Scan for the cell matching the given text and deliver its [X, Y] coordinate at center. 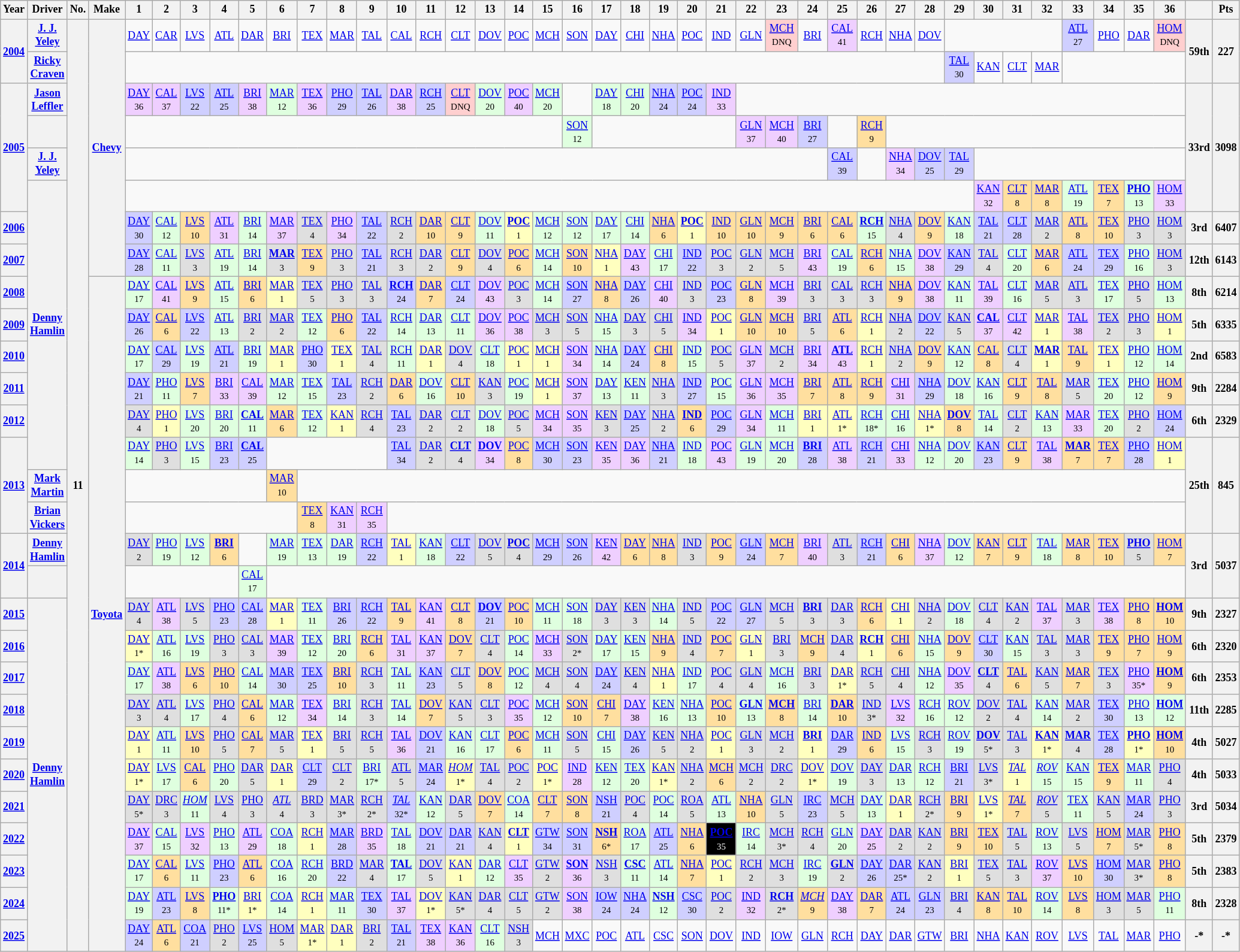
TEX36 [312, 99]
CLT1 [519, 839]
IND34 [692, 325]
IND5 [692, 614]
27 [901, 10]
IND27 [692, 389]
ROA17 [635, 839]
CLT24 [461, 292]
2023 [14, 871]
KAN7 [989, 550]
LVS20 [195, 421]
BRD3 [312, 807]
ATL27 [1078, 35]
LVS7 [195, 389]
CLT3 [490, 711]
26 [871, 10]
DAY1 [139, 743]
33 [1078, 10]
KAN14 [1047, 711]
POC22 [722, 614]
GLN8 [751, 292]
CLT17 [490, 743]
PHO34 [342, 228]
POC24 [692, 99]
TAL8 [1047, 389]
CHI15 [607, 743]
TAL5 [1017, 839]
2022 [14, 839]
ATL31 [224, 228]
CAL [402, 35]
TAL39 [989, 292]
2014 [14, 566]
24 [813, 10]
NHA21 [663, 454]
2009 [14, 325]
31 [1017, 10]
GLN34 [751, 421]
CAL29 [167, 357]
2019 [14, 743]
30 [989, 10]
SON2* [577, 646]
DAR38 [402, 99]
ROV13 [1047, 839]
GLN36 [751, 389]
2004 [14, 52]
2285 [1226, 711]
2021 [14, 807]
LVS9 [195, 292]
HOM11 [195, 807]
SON37 [577, 389]
MAR33 [1078, 421]
CHI [635, 35]
25 [842, 10]
POC1* [548, 775]
KAN32 [989, 196]
SON8 [577, 807]
CAR [167, 35]
DOV35 [959, 678]
12th [1199, 261]
HOM14 [1170, 357]
TAL7 [1017, 807]
TAL30 [959, 68]
NHA7 [692, 871]
CAL17 [253, 582]
KEN5 [663, 743]
16 [577, 10]
KEN35 [607, 454]
RCH35 [372, 518]
13 [490, 10]
SON38 [577, 903]
KAN41 [431, 614]
NHA10 [751, 807]
KAN8 [989, 903]
TAL34 [402, 454]
RCH16 [930, 711]
CSC30 [692, 903]
DAY2 [139, 550]
2008 [14, 292]
TAL26 [372, 99]
BRI10 [342, 678]
DAY6 [635, 550]
Toyota [107, 613]
DAY37 [139, 839]
CLT35 [519, 871]
TAL31 [402, 646]
MAR5* [1139, 839]
POC40 [519, 99]
SON27 [577, 292]
POC7 [722, 646]
Mark Martin [47, 485]
BRI23 [224, 454]
35 [1139, 10]
DAR21 [461, 839]
DAY21 [139, 389]
IND18 [692, 454]
LVS12 [195, 550]
DRC3 [167, 807]
MAR39 [282, 646]
MAR28 [342, 839]
DOV19 [842, 775]
KAN31 [342, 518]
CHI33 [901, 454]
Jason Leffler [47, 99]
GLN24 [751, 550]
TEX3 [1109, 678]
KAN4 [490, 839]
CAL8 [989, 357]
CLT28 [1017, 228]
59th [1199, 52]
DAR19 [342, 550]
KEN42 [607, 550]
DOV25 [930, 164]
MXC [577, 936]
NHA34 [901, 164]
KEN12 [607, 775]
CHI5 [663, 325]
DAR12 [490, 871]
DOV16 [431, 389]
CLT22 [461, 550]
DAR6 [402, 389]
2016 [14, 646]
BRD35 [372, 839]
GLN23 [930, 903]
10 [402, 10]
GTW [930, 936]
GLN19 [751, 454]
HOM12 [1170, 711]
ATL5 [402, 775]
22 [751, 10]
BRI7 [813, 389]
DAY43 [635, 261]
CLT7 [548, 807]
DAR25* [901, 871]
KEN15 [635, 646]
BRI4 [959, 903]
PHO19 [167, 550]
LVS6 [195, 678]
Ricky Craven [47, 68]
CAL25 [253, 454]
ATL29 [253, 839]
32 [1047, 10]
3 [195, 10]
6583 [1226, 357]
IND28 [577, 775]
BRI17* [372, 775]
KEN16 [663, 711]
CLTDNQ [461, 99]
TAL17 [402, 871]
28 [930, 10]
5033 [1226, 775]
LVS3* [989, 775]
2379 [1226, 839]
227 [1226, 52]
HOM33 [1170, 196]
TAL36 [402, 743]
11th [1199, 711]
PHO28 [1139, 454]
KAN11 [959, 292]
TEX8 [312, 518]
IND4 [692, 646]
MCH3* [782, 839]
KEN11 [635, 389]
POC19 [519, 389]
HOM1* [461, 775]
GLN4 [751, 678]
MCH40 [782, 132]
MAR10 [282, 485]
845 [1226, 485]
DOV12 [959, 550]
CSC11 [635, 871]
2025 [14, 936]
POC23 [722, 292]
MAR19 [282, 550]
NHA1* [930, 421]
CAL15 [167, 839]
CHI14 [635, 228]
ROV [1047, 936]
PHO10 [224, 678]
2353 [1226, 678]
6 [282, 10]
KAN3 [490, 389]
HOM30 [1109, 871]
IND22 [692, 261]
KAN5* [461, 903]
MCH7 [782, 550]
2329 [1226, 421]
MCH39 [782, 292]
CHI8 [663, 357]
23 [782, 10]
SON23 [577, 454]
33rd [1199, 147]
CLT20 [1017, 261]
2024 [14, 903]
NHA3 [663, 389]
BRI21 [959, 775]
TEX2 [1109, 325]
DOV5* [989, 743]
COA18 [282, 839]
PHO16 [1139, 261]
RCH20 [312, 871]
4 [224, 10]
CHI1 [901, 614]
6143 [1226, 261]
19 [663, 10]
PHO29 [342, 99]
PHO35* [1139, 678]
Make [107, 10]
CSC [663, 936]
TEX28 [1109, 743]
2005 [14, 147]
IOW [782, 936]
6407 [1226, 228]
NSH12 [663, 903]
MCH4 [548, 678]
MCH33 [548, 646]
DOV34 [490, 454]
ATL21 [224, 357]
IRC14 [751, 839]
6335 [1226, 325]
GLN13 [751, 711]
TEX25 [312, 678]
ROV15 [1047, 775]
KAN13 [1047, 421]
CAL7 [253, 743]
ROV12 [959, 711]
5 [253, 10]
8 [342, 10]
TAL11 [402, 678]
LVS1* [989, 807]
MCHDNQ [782, 35]
DOV11 [490, 228]
LVS4 [224, 807]
SON4 [577, 678]
BRI19 [253, 357]
PHO30 [312, 357]
Driver [47, 10]
ATL43 [842, 357]
COA21 [195, 936]
2011 [14, 389]
15 [548, 10]
14 [519, 10]
IOW24 [607, 903]
IND3* [871, 711]
7 [312, 10]
Chevy [107, 147]
TAL6 [1017, 678]
34 [1109, 10]
RCH24 [402, 292]
DAY18 [607, 99]
COA16 [282, 871]
MCH35 [782, 389]
IRC19 [813, 871]
CHI16 [901, 421]
NHA13 [692, 711]
18 [635, 10]
17 [607, 10]
ATL1* [842, 421]
BRI28 [813, 454]
DAY28 [139, 261]
NSH21 [607, 807]
SON26 [577, 550]
IRC23 [813, 807]
CHI31 [901, 389]
CHI40 [663, 292]
12 [461, 10]
TEX29 [1109, 261]
MAR30 [282, 678]
DAY19 [139, 903]
BRI33 [224, 389]
NHA4 [901, 228]
NSH6* [607, 839]
PHO6 [342, 325]
PHO7 [1139, 646]
KEN4 [635, 678]
ROV14 [1047, 903]
LVS11 [195, 871]
DRC2 [782, 775]
2nd [1199, 357]
MCH34 [548, 421]
POC29 [722, 421]
DOV43 [490, 292]
2020 [14, 775]
2328 [1226, 903]
CLT10 [461, 389]
MCH8 [782, 711]
2012 [14, 421]
KAN29 [959, 261]
HOM24 [1170, 421]
RCH15 [871, 228]
2013 [14, 485]
2017 [14, 678]
DAY30 [139, 228]
RCH11 [402, 357]
IND17 [692, 678]
9 [372, 10]
POC38 [519, 325]
CAL19 [842, 261]
5027 [1226, 743]
Year [14, 10]
PHO1 [167, 421]
CHI17 [663, 261]
DAR3 [842, 614]
PHO20 [224, 775]
2010 [14, 357]
CLT18 [490, 357]
RCH18* [871, 421]
CAL14 [253, 678]
Brian Vickers [47, 518]
6214 [1226, 292]
CHI20 [635, 99]
CLT29 [312, 775]
GLN3 [751, 743]
TAL32* [402, 807]
HOM13 [1170, 292]
TEX [312, 35]
KAN36 [461, 936]
IND10 [722, 228]
20 [692, 10]
GLN5 [782, 807]
1 [139, 10]
DOV22 [930, 325]
POC43 [722, 454]
BRI38 [253, 99]
POC8 [519, 454]
CAL12 [167, 228]
TAL29 [959, 164]
5034 [1226, 807]
2006 [14, 228]
NHA37 [930, 550]
ATL16 [167, 646]
MCH29 [548, 550]
TEX17 [1109, 292]
ROA5 [692, 807]
BRI34 [813, 357]
ROV19 [959, 743]
2 [167, 10]
MAR1* [312, 936]
21 [722, 10]
29 [959, 10]
RCH12 [930, 775]
CLT42 [1017, 325]
DAY14 [139, 454]
GLN27 [751, 614]
ROV37 [1047, 871]
2284 [1226, 389]
MCH16 [782, 678]
ATL14 [663, 871]
IND32 [751, 903]
POC9 [722, 550]
SON36 [577, 871]
ATL23 [167, 903]
LVS25 [253, 936]
CHI7 [607, 711]
SON18 [577, 614]
DAY5* [139, 807]
ROV5 [1047, 807]
HOMDNQ [1170, 35]
SON35 [577, 421]
2327 [1226, 614]
BRI1* [253, 903]
2007 [14, 261]
BRI43 [813, 261]
BRI26 [342, 614]
Pts [1226, 10]
ATL15 [224, 292]
25th [1199, 485]
GTW34 [548, 839]
RCH25 [431, 99]
IND15 [692, 357]
MAR37 [282, 228]
SON34 [577, 357]
36 [1170, 10]
DAR29 [842, 743]
CAL28 [253, 614]
3098 [1226, 147]
TEX15 [312, 389]
CLT11 [461, 325]
DAR1* [842, 678]
BRD22 [342, 871]
2018 [14, 711]
NHA29 [930, 389]
DOV2 [989, 711]
GLN20 [842, 839]
No. [78, 10]
MCH10 [782, 325]
DOV36 [490, 325]
PHO11* [224, 903]
KAN37 [431, 646]
BRI27 [813, 132]
TEX13 [312, 550]
TEX4 [312, 228]
POC15 [722, 389]
PHO1* [1139, 743]
CHI4 [901, 678]
HOM5 [282, 936]
TEX34 [312, 711]
CLT30 [989, 646]
2015 [14, 614]
MCH6 [722, 775]
ATL11 [167, 743]
SON31 [577, 839]
POC12 [519, 678]
2383 [1226, 871]
TAL10 [1017, 903]
MCH30 [548, 454]
5037 [1226, 566]
2320 [1226, 646]
RCH14 [402, 325]
IND33 [722, 99]
BRI40 [813, 550]
GLN1 [751, 646]
LVS3 [195, 261]
